Scan for the cell matching the given text and deliver its [x, y] coordinate at center. 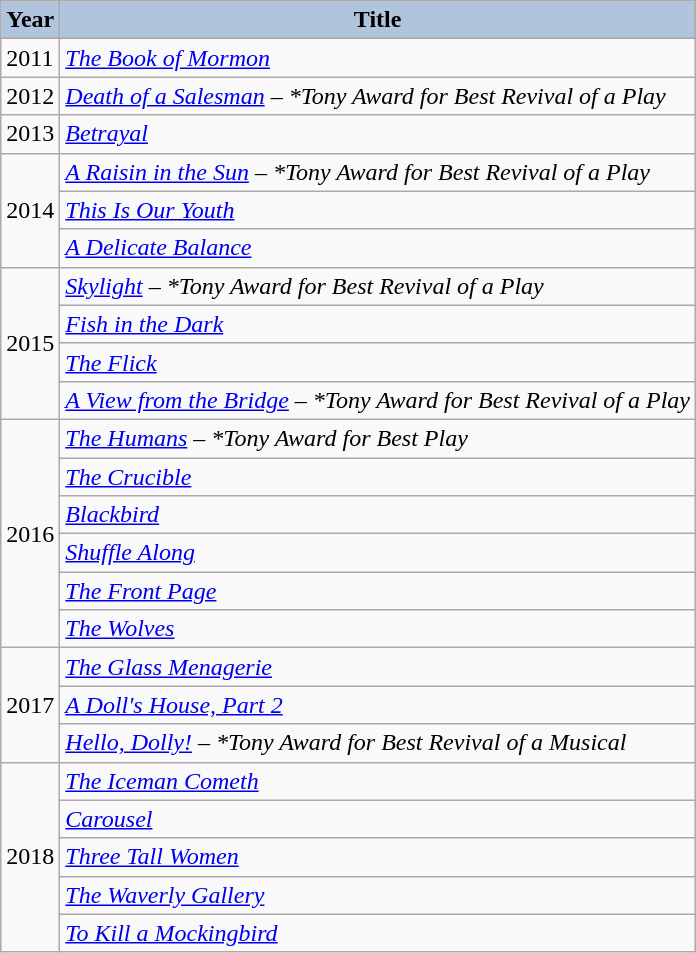
The Crucible [378, 477]
Shuffle Along [378, 553]
Death of a Salesman – *Tony Award for Best Revival of a Play [378, 96]
The Front Page [378, 591]
2014 [30, 210]
Blackbird [378, 515]
2016 [30, 533]
Carousel [378, 819]
The Glass Menagerie [378, 667]
2013 [30, 134]
Year [30, 20]
2018 [30, 857]
Hello, Dolly! – *Tony Award for Best Revival of a Musical [378, 743]
A Raisin in the Sun – *Tony Award for Best Revival of a Play [378, 172]
Skylight – *Tony Award for Best Revival of a Play [378, 286]
This Is Our Youth [378, 210]
A Delicate Balance [378, 248]
2012 [30, 96]
2017 [30, 705]
A View from the Bridge – *Tony Award for Best Revival of a Play [378, 400]
2015 [30, 343]
The Waverly Gallery [378, 895]
Three Tall Women [378, 857]
To Kill a Mockingbird [378, 933]
The Humans – *Tony Award for Best Play [378, 438]
Betrayal [378, 134]
2011 [30, 58]
A Doll's House, Part 2 [378, 705]
The Iceman Cometh [378, 781]
The Wolves [378, 629]
Fish in the Dark [378, 324]
The Flick [378, 362]
The Book of Mormon [378, 58]
Title [378, 20]
